Find where the given text appears and provide that cell's center as [x, y] coordinate. 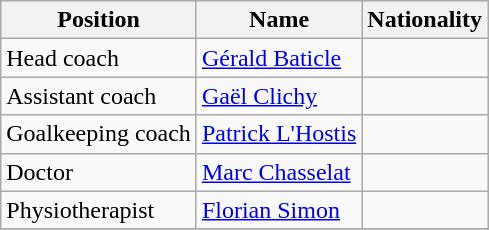
Gaël Clichy [278, 96]
Assistant coach [99, 96]
Goalkeeping coach [99, 134]
Physiotherapist [99, 210]
Nationality [425, 20]
Head coach [99, 58]
Patrick L'Hostis [278, 134]
Doctor [99, 172]
Florian Simon [278, 210]
Position [99, 20]
Marc Chasselat [278, 172]
Name [278, 20]
Gérald Baticle [278, 58]
